From the cell containing the given text, extract its center point as (x, y) coordinate. 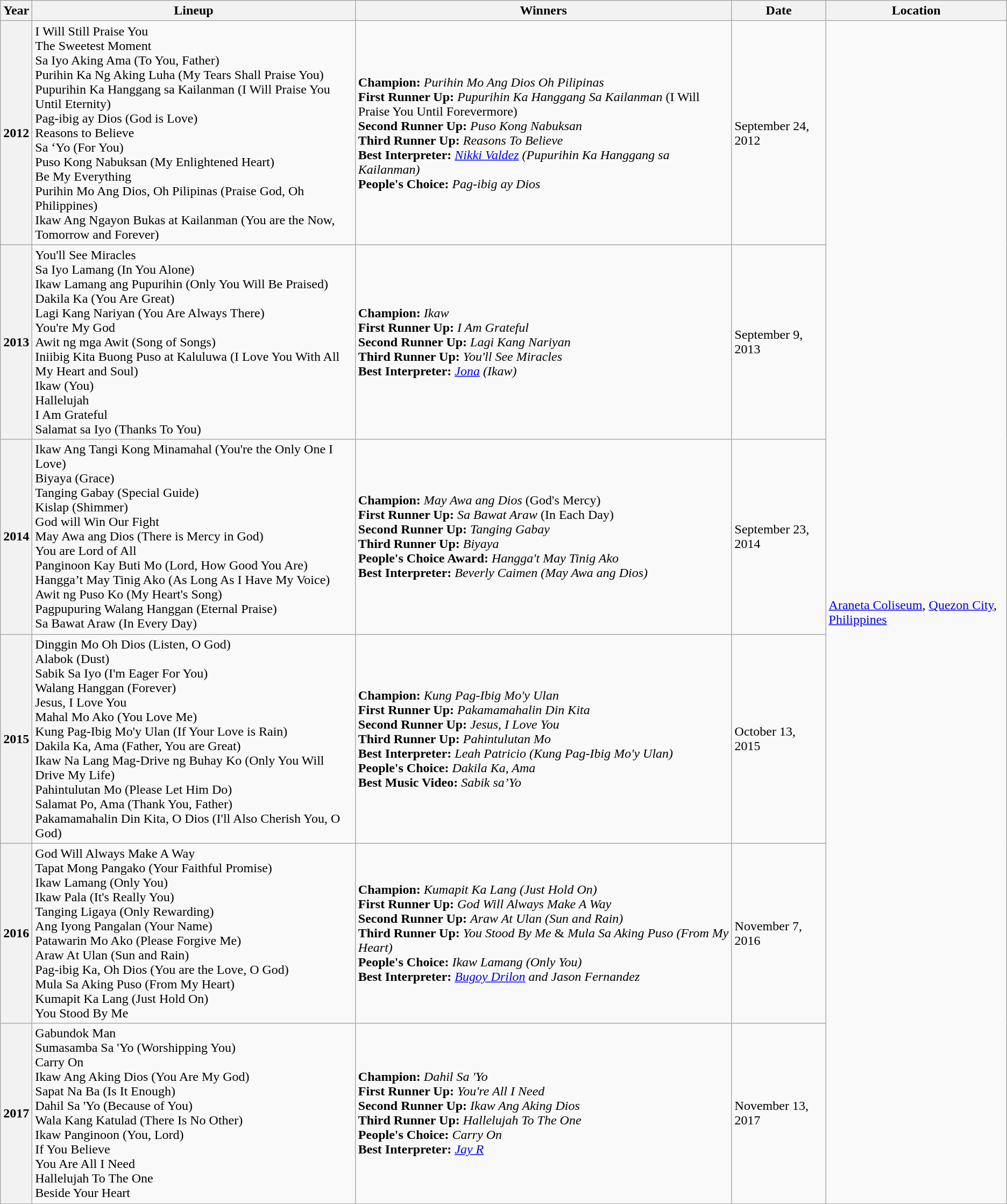
October 13, 2015 (779, 739)
2012 (16, 133)
Year (16, 11)
September 23, 2014 (779, 537)
Date (779, 11)
2016 (16, 934)
Winners (543, 11)
2015 (16, 739)
Araneta Coliseum, Quezon City, Philippines (916, 612)
September 9, 2013 (779, 342)
November 7, 2016 (779, 934)
Lineup (194, 11)
2014 (16, 537)
November 13, 2017 (779, 1113)
2013 (16, 342)
Champion: IkawFirst Runner Up: I Am GratefulSecond Runner Up: Lagi Kang NariyanThird Runner Up: You'll See MiraclesBest Interpreter: Jona (Ikaw) (543, 342)
2017 (16, 1113)
Location (916, 11)
September 24, 2012 (779, 133)
